Detect which cell encompasses the target text, then output its [x, y] center coordinate. 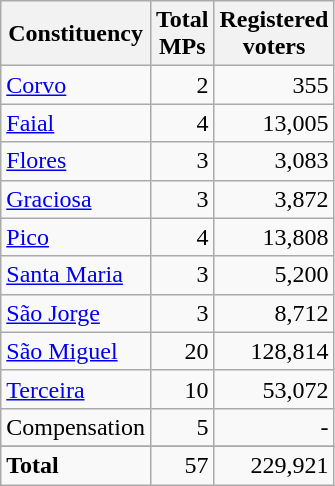
13,808 [274, 237]
10 [182, 389]
Compensation [76, 427]
Total MPs [182, 34]
Graciosa [76, 199]
2 [182, 85]
355 [274, 85]
53,072 [274, 389]
Terceira [76, 389]
229,921 [274, 465]
Flores [76, 161]
- [274, 427]
Santa Maria [76, 275]
Total [76, 465]
Faial [76, 123]
São Miguel [76, 351]
Registeredvoters [274, 34]
São Jorge [76, 313]
13,005 [274, 123]
5 [182, 427]
20 [182, 351]
57 [182, 465]
Pico [76, 237]
5,200 [274, 275]
Corvo [76, 85]
128,814 [274, 351]
3,872 [274, 199]
8,712 [274, 313]
Constituency [76, 34]
3,083 [274, 161]
